Capture the cell that displays the provided text and extract its (x, y) central coordinate. 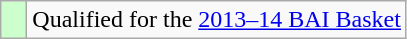
Qualified for the 2013–14 BAI Basket (217, 20)
